Return the [X, Y] coordinate for the center point of the cell that contains the specified text.  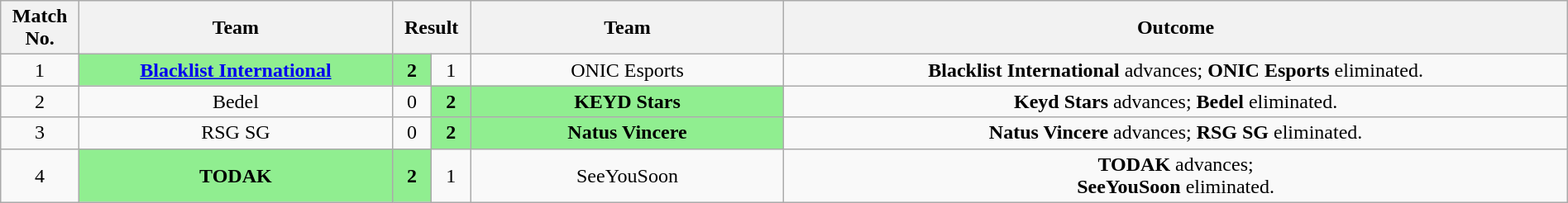
ONIC Esports [627, 70]
4 [40, 175]
Blacklist International advances; ONIC Esports eliminated. [1176, 70]
Natus Vincere advances; RSG SG eliminated. [1176, 133]
3 [40, 133]
RSG SG [235, 133]
Bedel [235, 101]
KEYD Stars [627, 101]
SeeYouSoon [627, 175]
TODAK advances;SeeYouSoon eliminated. [1176, 175]
Result [432, 28]
Natus Vincere [627, 133]
Keyd Stars advances; Bedel eliminated. [1176, 101]
Match No. [40, 28]
TODAK [235, 175]
Blacklist International [235, 70]
Outcome [1176, 28]
